Detect which cell encompasses the target text, then output its [X, Y] center coordinate. 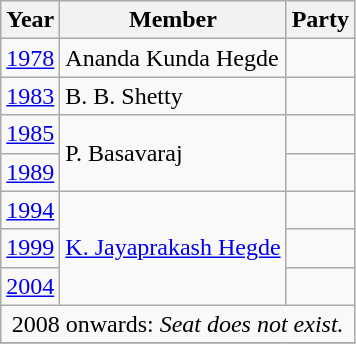
P. Basavaraj [173, 153]
2004 [30, 286]
Party [320, 20]
1989 [30, 172]
1978 [30, 58]
1994 [30, 210]
Ananda Kunda Hegde [173, 58]
Member [173, 20]
K. Jayaprakash Hegde [173, 248]
1999 [30, 248]
1983 [30, 96]
B. B. Shetty [173, 96]
1985 [30, 134]
Year [30, 20]
2008 onwards: Seat does not exist. [178, 324]
